Locate the cell with the specified text and output its (X, Y) center coordinate. 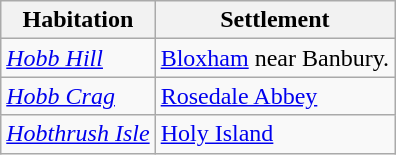
Rosedale Abbey (274, 96)
Hobthrush Isle (78, 134)
Habitation (78, 20)
Hobb Crag (78, 96)
Bloxham near Banbury. (274, 58)
Hobb Hill (78, 58)
Holy Island (274, 134)
Settlement (274, 20)
